Return the (X, Y) coordinate for the center point of the cell that contains the specified text.  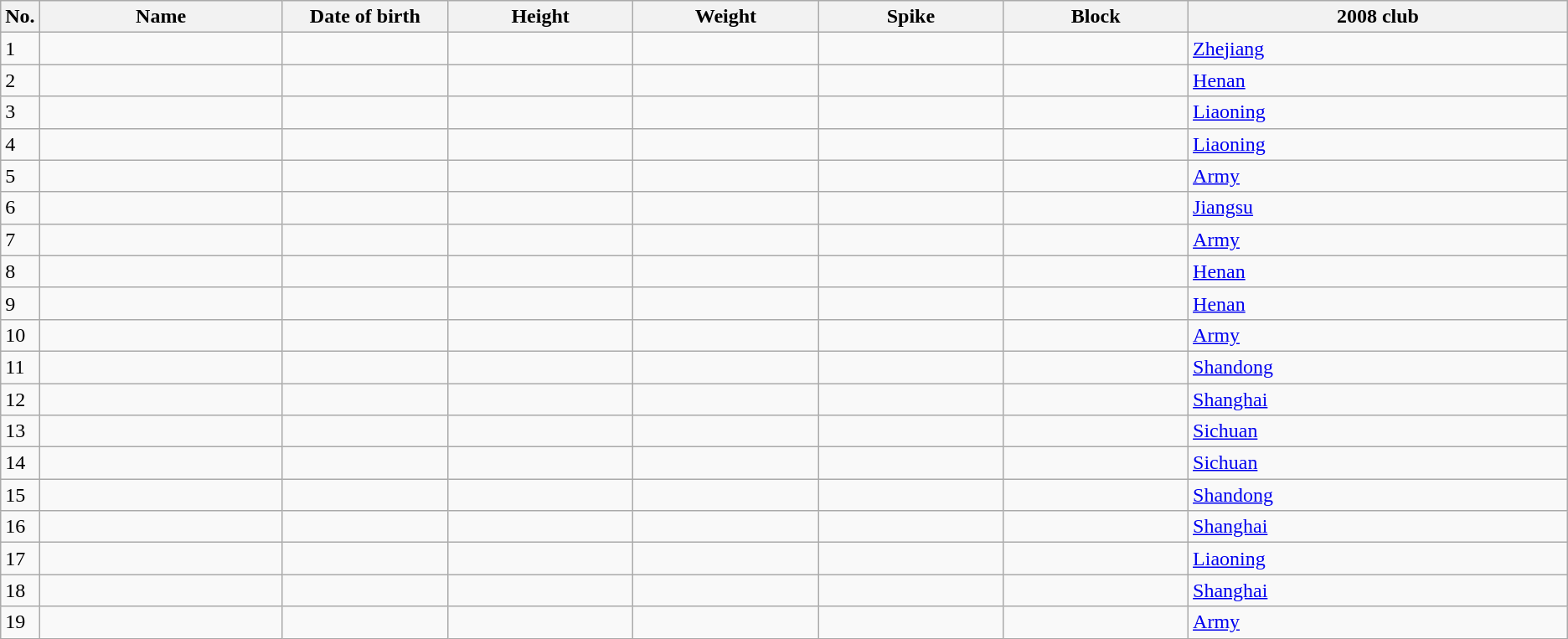
14 (20, 463)
4 (20, 144)
8 (20, 271)
Spike (911, 17)
13 (20, 431)
10 (20, 335)
2 (20, 80)
15 (20, 495)
9 (20, 303)
19 (20, 622)
1 (20, 49)
7 (20, 240)
5 (20, 176)
18 (20, 590)
Date of birth (365, 17)
12 (20, 399)
2008 club (1379, 17)
3 (20, 112)
Name (161, 17)
16 (20, 527)
Height (541, 17)
No. (20, 17)
11 (20, 367)
17 (20, 559)
Jiangsu (1379, 208)
Block (1096, 17)
6 (20, 208)
Weight (725, 17)
Zhejiang (1379, 49)
